Locate the cell with the specified text and output its [X, Y] center coordinate. 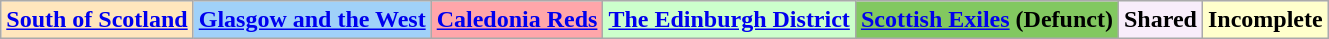
Shared [1160, 20]
Scottish Exiles (Defunct) [986, 20]
The Edinburgh District [729, 20]
South of Scotland [97, 20]
Glasgow and the West [312, 20]
Incomplete [1265, 20]
Caledonia Reds [517, 20]
